From the cell containing the given text, extract its center point as (X, Y) coordinate. 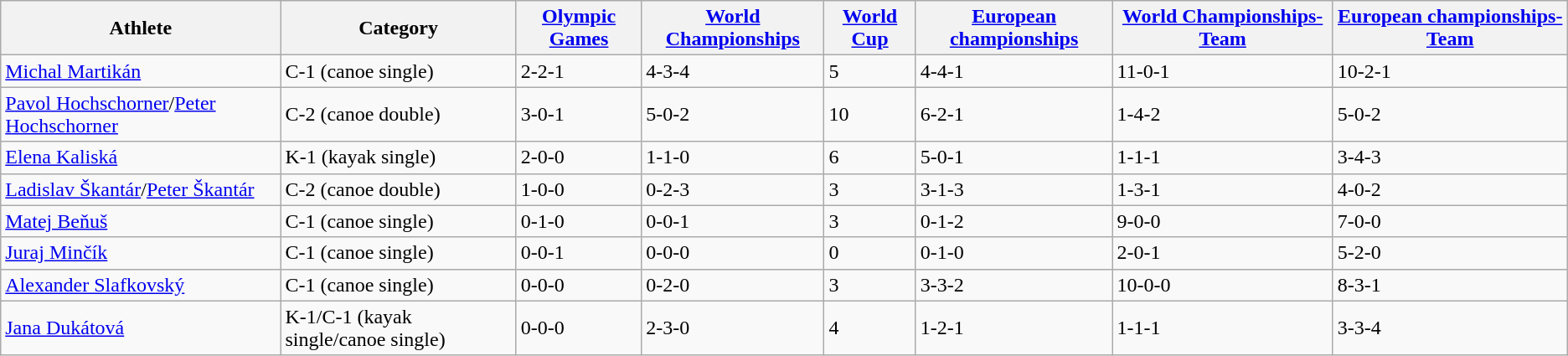
3-3-4 (1450, 328)
3-1-3 (1014, 189)
10-0-0 (1223, 285)
1-3-1 (1223, 189)
Pavol Hochschorner/Peter Hochschorner (141, 114)
0-2-3 (733, 189)
2-0-0 (578, 157)
Category (399, 28)
5 (869, 71)
0-2-0 (733, 285)
7-0-0 (1450, 221)
4-0-2 (1450, 189)
Matej Beňuš (141, 221)
3-0-1 (578, 114)
4 (869, 328)
Athlete (141, 28)
World Championships (733, 28)
9-0-0 (1223, 221)
World Cup (869, 28)
1-1-0 (733, 157)
Ladislav Škantár/Peter Škantár (141, 189)
3-3-2 (1014, 285)
2-0-1 (1223, 253)
0 (869, 253)
European championships-Team (1450, 28)
6-2-1 (1014, 114)
4-4-1 (1014, 71)
5-2-0 (1450, 253)
1-2-1 (1014, 328)
10 (869, 114)
4-3-4 (733, 71)
World Championships-Team (1223, 28)
5-0-1 (1014, 157)
Juraj Minčík (141, 253)
1-0-0 (578, 189)
8-3-1 (1450, 285)
11-0-1 (1223, 71)
Elena Kaliská (141, 157)
2-3-0 (733, 328)
Olympic Games (578, 28)
K-1 (kayak single) (399, 157)
0-1-2 (1014, 221)
Jana Dukátová (141, 328)
Michal Martikán (141, 71)
10-2-1 (1450, 71)
3-4-3 (1450, 157)
1-4-2 (1223, 114)
2-2-1 (578, 71)
6 (869, 157)
K-1/C-1 (kayak single/canoe single) (399, 328)
Alexander Slafkovský (141, 285)
European championships (1014, 28)
